Output the (X, Y) coordinate of the center of the cell containing the given text.  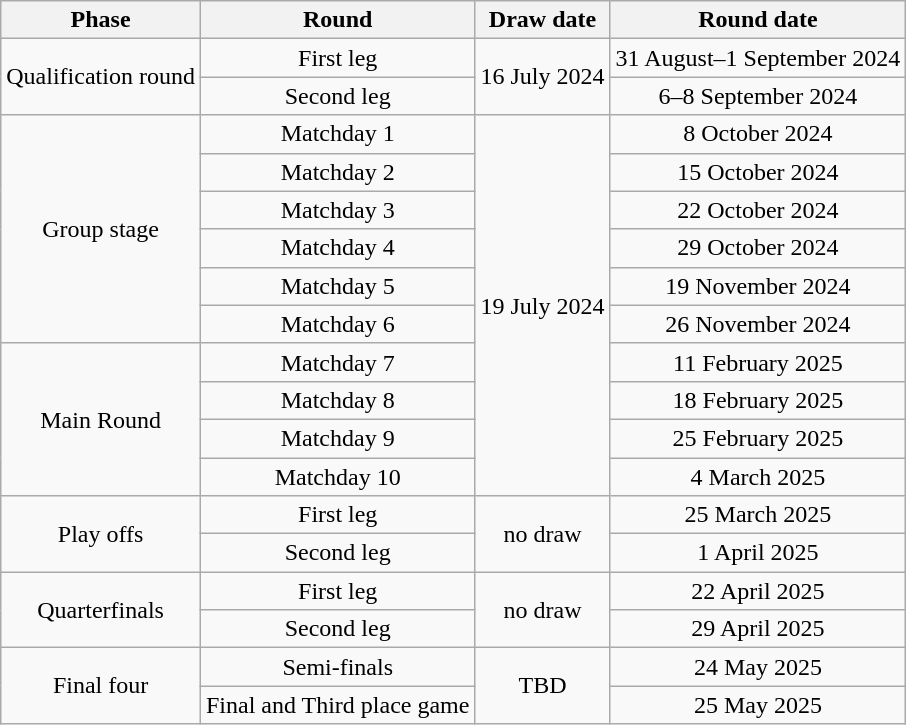
Matchday 5 (338, 286)
Matchday 3 (338, 210)
Matchday 9 (338, 438)
Matchday 10 (338, 477)
18 February 2025 (758, 400)
Final four (101, 686)
Round date (758, 20)
22 April 2025 (758, 591)
4 March 2025 (758, 477)
16 July 2024 (542, 77)
Quarterfinals (101, 610)
1 April 2025 (758, 553)
Qualification round (101, 77)
22 October 2024 (758, 210)
19 November 2024 (758, 286)
Matchday 4 (338, 248)
31 August–1 September 2024 (758, 58)
Group stage (101, 229)
25 May 2025 (758, 705)
Play offs (101, 534)
Semi-finals (338, 667)
15 October 2024 (758, 172)
26 November 2024 (758, 324)
Matchday 7 (338, 362)
Draw date (542, 20)
Round (338, 20)
25 March 2025 (758, 515)
Matchday 1 (338, 134)
29 October 2024 (758, 248)
Phase (101, 20)
Matchday 6 (338, 324)
29 April 2025 (758, 629)
8 October 2024 (758, 134)
19 July 2024 (542, 306)
Main Round (101, 419)
11 February 2025 (758, 362)
24 May 2025 (758, 667)
TBD (542, 686)
Matchday 2 (338, 172)
Matchday 8 (338, 400)
Final and Third place game (338, 705)
25 February 2025 (758, 438)
6–8 September 2024 (758, 96)
